From the cell containing the given text, extract its center point as (X, Y) coordinate. 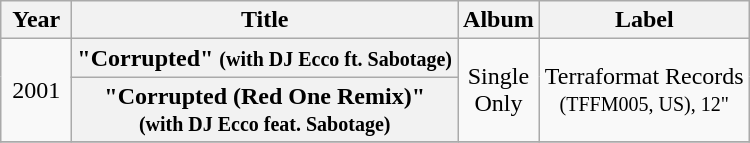
Terraformat Records(TFFM005, US), 12" (644, 90)
Title (265, 20)
"Corrupted (Red One Remix)"(with DJ Ecco feat. Sabotage) (265, 110)
SingleOnly (499, 90)
Album (499, 20)
2001 (36, 90)
Label (644, 20)
"Corrupted" (with DJ Ecco ft. Sabotage) (265, 58)
Year (36, 20)
